Determine the [X, Y] coordinate at the center of the cell enclosing the given text.  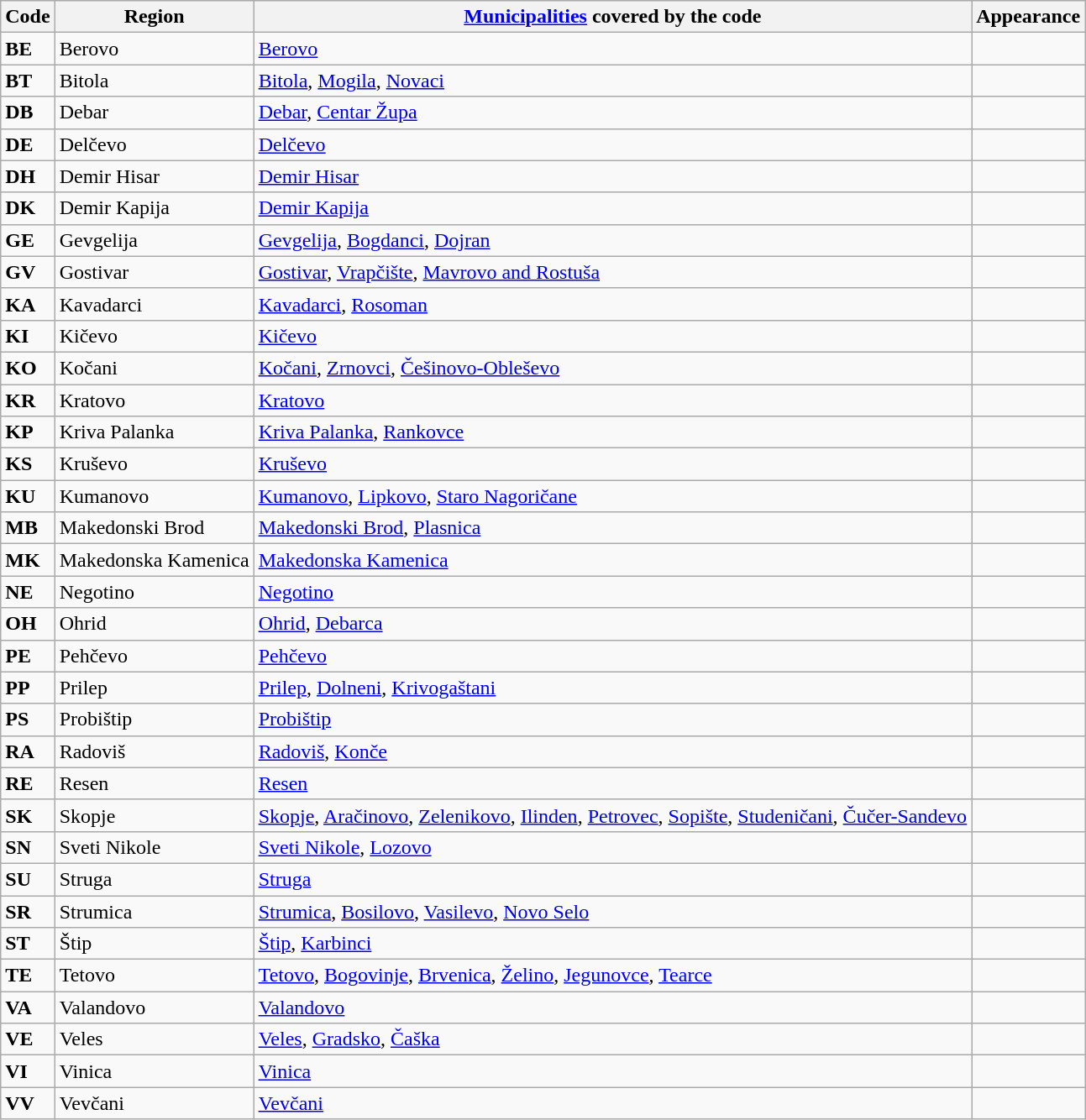
MK [28, 560]
SK [28, 815]
Municipalities covered by the code [612, 17]
Radoviš [155, 751]
Bitola, Mogila, Novaci [612, 81]
SN [28, 847]
Bitola [155, 81]
Makedonski Brod [155, 528]
KI [28, 336]
Gostivar, Vrapčište, Mavrovo and Rostuša [612, 272]
VI [28, 1071]
VE [28, 1039]
Skopje, Aračinovo, Zelenikovo, Ilinden, Petrovec, Sopište, Studeničani, Čučer-Sandevo [612, 815]
PE [28, 656]
Ohrid [155, 624]
PP [28, 688]
SR [28, 911]
Tetovo, Bogovinje, Brvenica, Želino, Jegunovce, Tearce [612, 976]
KS [28, 464]
Veles [155, 1039]
Sveti Nikole, Lozovo [612, 847]
DB [28, 113]
Strumica, Bosilovo, Vasilevo, Novo Selo [612, 911]
KO [28, 368]
OH [28, 624]
Kriva Palanka [155, 432]
Štip, Karbinci [612, 944]
Kočani, Zrnovci, Češinovo-Obleševo [612, 368]
Veles, Gradsko, Čaška [612, 1039]
ST [28, 944]
KA [28, 304]
Debar [155, 113]
PS [28, 720]
Kavadarci [155, 304]
TE [28, 976]
Strumica [155, 911]
Ohrid, Debarca [612, 624]
NE [28, 592]
MB [28, 528]
VA [28, 1007]
RE [28, 783]
Debar, Centar Župa [612, 113]
BT [28, 81]
Region [155, 17]
KR [28, 400]
GE [28, 240]
Makedonski Brod, Plasnica [612, 528]
Kriva Palanka, Rankovce [612, 432]
Prilep, Dolneni, Krivogaštani [612, 688]
Prilep [155, 688]
Gevgelija, Bogdanci, Dojran [612, 240]
Kumanovo [155, 496]
Kavadarci, Rosoman [612, 304]
Tetovo [155, 976]
Code [28, 17]
DE [28, 144]
Sveti Nikole [155, 847]
Radoviš, Konče [612, 751]
RA [28, 751]
KU [28, 496]
Gevgelija [155, 240]
Kumanovo, Lipkovo, Staro Nagoričane [612, 496]
Skopje [155, 815]
VV [28, 1103]
DK [28, 208]
GV [28, 272]
SU [28, 879]
BE [28, 49]
KP [28, 432]
DH [28, 176]
Štip [155, 944]
Kočani [155, 368]
Appearance [1028, 17]
Gostivar [155, 272]
